Locate the cell with the specified text and output its (X, Y) center coordinate. 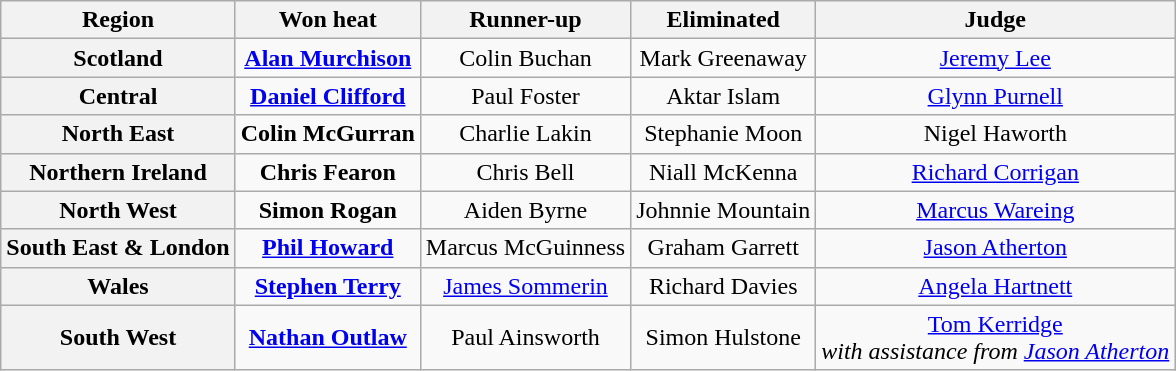
Richard Corrigan (996, 172)
Marcus Wareing (996, 210)
Charlie Lakin (525, 134)
Runner-up (525, 20)
Colin Buchan (525, 58)
Judge (996, 20)
Nigel Haworth (996, 134)
Angela Hartnett (996, 286)
Won heat (328, 20)
Aktar Islam (724, 96)
Scotland (118, 58)
Simon Hulstone (724, 338)
Central (118, 96)
Daniel Clifford (328, 96)
North East (118, 134)
Stephanie Moon (724, 134)
James Sommerin (525, 286)
Mark Greenaway (724, 58)
Jeremy Lee (996, 58)
Alan Murchison (328, 58)
Johnnie Mountain (724, 210)
South West (118, 338)
Niall McKenna (724, 172)
Graham Garrett (724, 248)
Phil Howard (328, 248)
Paul Foster (525, 96)
Northern Ireland (118, 172)
Chris Bell (525, 172)
Tom Kerridgewith assistance from Jason Atherton (996, 338)
Aiden Byrne (525, 210)
Eliminated (724, 20)
Colin McGurran (328, 134)
Simon Rogan (328, 210)
Wales (118, 286)
Jason Atherton (996, 248)
Glynn Purnell (996, 96)
Nathan Outlaw (328, 338)
South East & London (118, 248)
Chris Fearon (328, 172)
Region (118, 20)
Marcus McGuinness (525, 248)
North West (118, 210)
Richard Davies (724, 286)
Paul Ainsworth (525, 338)
Stephen Terry (328, 286)
